Output the [X, Y] coordinate of the center of the cell containing the given text.  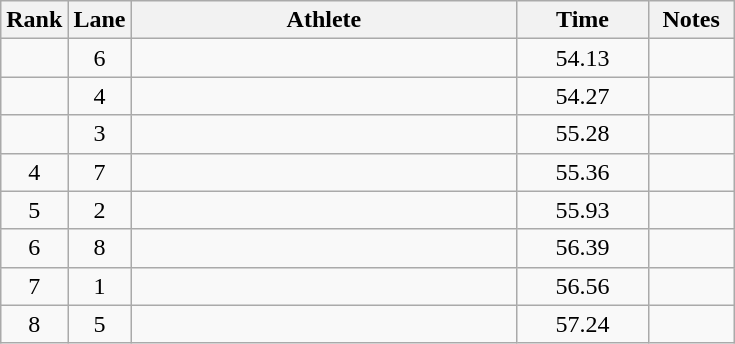
56.39 [582, 248]
57.24 [582, 324]
54.27 [582, 96]
Lane [100, 20]
54.13 [582, 58]
Notes [691, 20]
3 [100, 134]
2 [100, 210]
Rank [34, 20]
Time [582, 20]
56.56 [582, 286]
1 [100, 286]
55.36 [582, 172]
Athlete [324, 20]
55.28 [582, 134]
55.93 [582, 210]
